Output the [x, y] coordinate of the center of the cell containing the given text.  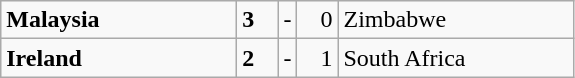
2 [258, 58]
South Africa [456, 58]
1 [318, 58]
3 [258, 20]
0 [318, 20]
Ireland [119, 58]
Malaysia [119, 20]
Zimbabwe [456, 20]
